Determine the [x, y] coordinate at the center of the cell enclosing the given text.  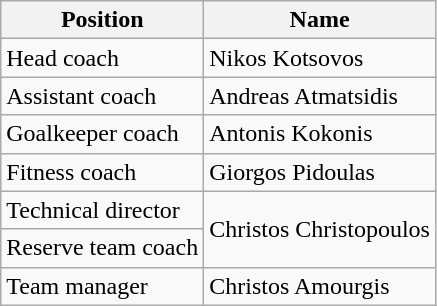
Assistant coach [102, 96]
Christos Amourgis [320, 286]
Technical director [102, 210]
Andreas Atmatsidis [320, 96]
Position [102, 20]
Fitness coach [102, 172]
Team manager [102, 286]
Name [320, 20]
Reserve team coach [102, 248]
Giorgos Pidoulas [320, 172]
Antonis Kokonis [320, 134]
Christos Christopoulos [320, 229]
Nikos Kotsovos [320, 58]
Goalkeeper coach [102, 134]
Head coach [102, 58]
